Return the [X, Y] coordinate for the center point of the cell that contains the specified text.  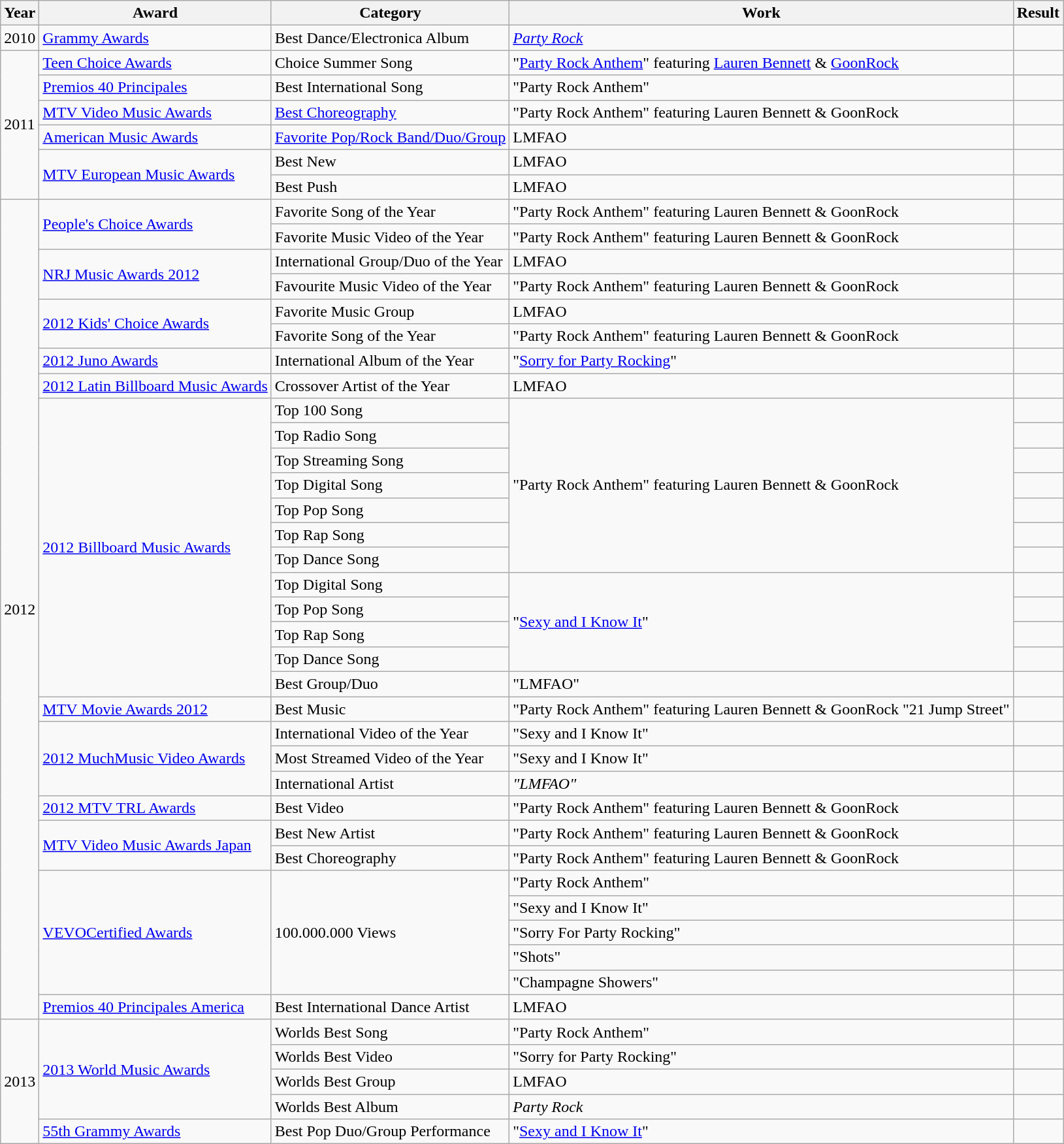
2013 World Music Awards [155, 1069]
"Shots" [762, 957]
Best New Artist [390, 833]
2012 Billboard Music Awards [155, 547]
Worlds Best Video [390, 1057]
Premios 40 Principales [155, 87]
Worlds Best Album [390, 1107]
Best Push [390, 187]
American Music Awards [155, 137]
Most Streamed Video of the Year [390, 759]
Top 100 Song [390, 411]
Best Group/Duo [390, 684]
2012 MuchMusic Video Awards [155, 759]
2013 [20, 1081]
MTV European Music Awards [155, 174]
Premios 40 Principales America [155, 1007]
2012 [20, 609]
"Party Rock Anthem" featuring Lauren Bennett & GoonRock "21 Jump Street" [762, 708]
Choice Summer Song [390, 63]
People's Choice Awards [155, 224]
International Group/Duo of the Year [390, 261]
Favorite Music Video of the Year [390, 236]
2012 Kids' Choice Awards [155, 324]
Crossover Artist of the Year [390, 386]
International Video of the Year [390, 734]
VEVOCertified Awards [155, 932]
MTV Video Music Awards [155, 112]
Worlds Best Song [390, 1032]
2010 [20, 38]
Best New [390, 162]
MTV Video Music Awards Japan [155, 846]
Best Dance/Electronica Album [390, 38]
Category [390, 13]
Favorite Pop/Rock Band/Duo/Group [390, 137]
Work [762, 13]
Best Pop Duo/Group Performance [390, 1132]
100.000.000 Views [390, 932]
Best International Dance Artist [390, 1007]
Top Streaming Song [390, 460]
Best Music [390, 708]
Year [20, 13]
International Artist [390, 784]
Grammy Awards [155, 38]
MTV Movie Awards 2012 [155, 708]
Favorite Music Group [390, 311]
Result [1038, 13]
55th Grammy Awards [155, 1132]
2012 Latin Billboard Music Awards [155, 386]
Top Radio Song [390, 436]
"Sorry For Party Rocking" [762, 932]
Favourite Music Video of the Year [390, 286]
2012 MTV TRL Awards [155, 808]
Award [155, 13]
NRJ Music Awards 2012 [155, 274]
"Champagne Showers" [762, 982]
Worlds Best Group [390, 1081]
Best International Song [390, 87]
2011 [20, 125]
Teen Choice Awards [155, 63]
International Album of the Year [390, 361]
2012 Juno Awards [155, 361]
Best Video [390, 808]
